Pinpoint the cell where the given text exists, returning its [X, Y] midpoint coordinate. 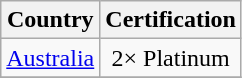
Country [50, 20]
Certification [171, 20]
2× Platinum [171, 58]
Australia [50, 58]
